Capture the cell that displays the provided text and extract its (X, Y) central coordinate. 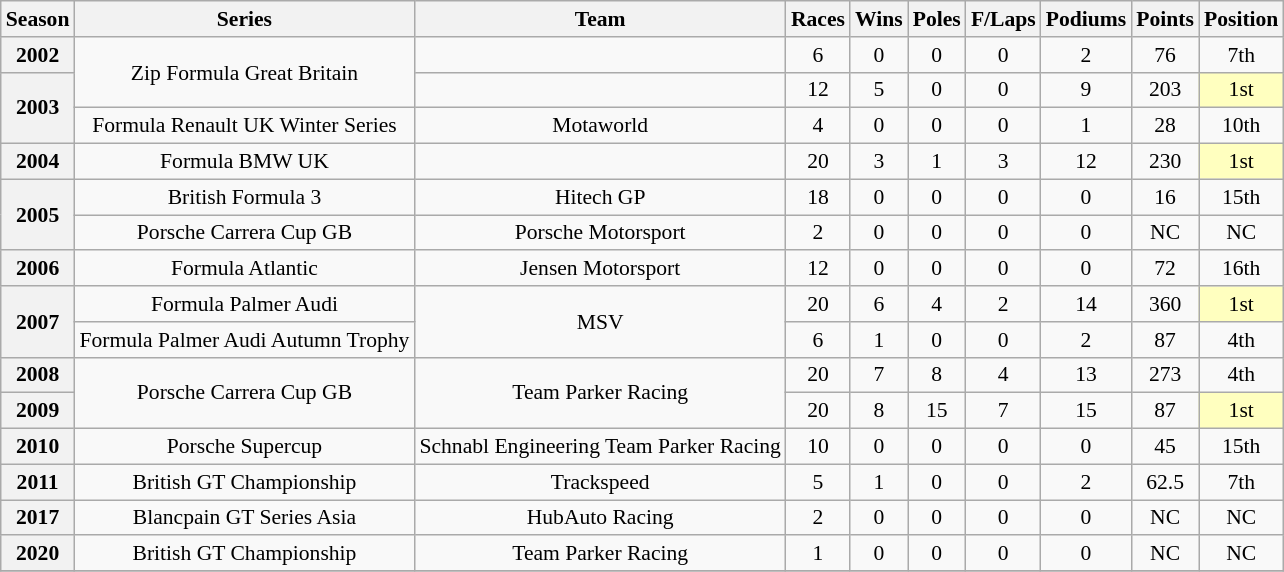
2007 (38, 322)
2020 (38, 554)
2009 (38, 411)
Season (38, 19)
2008 (38, 375)
Poles (937, 19)
2005 (38, 214)
2011 (38, 482)
Formula Atlantic (244, 269)
2003 (38, 108)
273 (1165, 375)
360 (1165, 304)
Series (244, 19)
MSV (600, 322)
Points (1165, 19)
Wins (879, 19)
F/Laps (1004, 19)
Formula Palmer Audi (244, 304)
Jensen Motorsport (600, 269)
Porsche Motorsport (600, 233)
16 (1165, 197)
10 (818, 447)
HubAuto Racing (600, 518)
Porsche Supercup (244, 447)
Blancpain GT Series Asia (244, 518)
14 (1086, 304)
British Formula 3 (244, 197)
Races (818, 19)
2006 (38, 269)
Hitech GP (600, 197)
28 (1165, 126)
Podiums (1086, 19)
Formula Renault UK Winter Series (244, 126)
Trackspeed (600, 482)
76 (1165, 55)
2017 (38, 518)
16th (1241, 269)
203 (1165, 90)
9 (1086, 90)
13 (1086, 375)
18 (818, 197)
Team (600, 19)
72 (1165, 269)
62.5 (1165, 482)
Formula Palmer Audi Autumn Trophy (244, 340)
Position (1241, 19)
2002 (38, 55)
45 (1165, 447)
Schnabl Engineering Team Parker Racing (600, 447)
2010 (38, 447)
230 (1165, 162)
Formula BMW UK (244, 162)
Zip Formula Great Britain (244, 72)
2004 (38, 162)
Motaworld (600, 126)
10th (1241, 126)
